Output the (X, Y) coordinate of the center of the cell containing the given text.  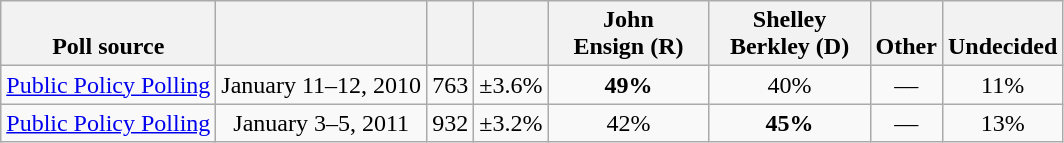
40% (790, 85)
49% (628, 85)
Other (906, 34)
JohnEnsign (R) (628, 34)
763 (450, 85)
±3.6% (511, 85)
932 (450, 123)
±3.2% (511, 123)
ShelleyBerkley (D) (790, 34)
January 3–5, 2011 (322, 123)
45% (790, 123)
Undecided (1002, 34)
11% (1002, 85)
Poll source (108, 34)
13% (1002, 123)
January 11–12, 2010 (322, 85)
42% (628, 123)
